Return [x, y] of the center of cell containing provided text 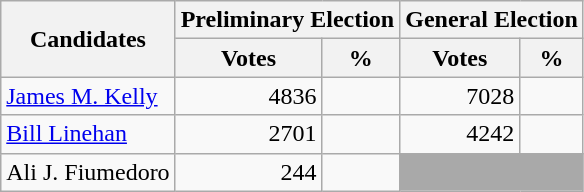
7028 [460, 96]
2701 [248, 134]
Ali J. Fiumedoro [88, 172]
Candidates [88, 39]
244 [248, 172]
General Election [492, 20]
4242 [460, 134]
James M. Kelly [88, 96]
4836 [248, 96]
Preliminary Election [288, 20]
Bill Linehan [88, 134]
